Return [x, y] of the center of cell containing provided text 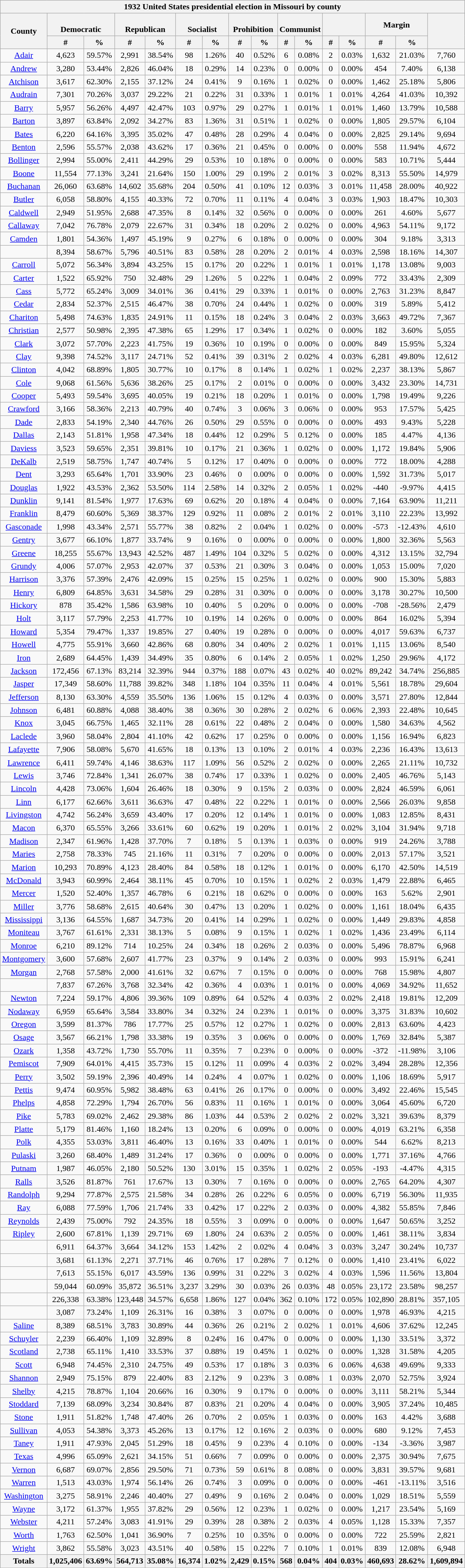
4,205 [446, 1352]
5,677 [446, 213]
3,045 [65, 723]
Butler [24, 200]
33.51% [412, 1339]
5,425 [446, 409]
Republican [145, 25]
2,765 [381, 1181]
4,610 [446, 527]
27.80% [412, 697]
2,621 [130, 1457]
7,367 [446, 317]
1,520 [65, 893]
35 [189, 658]
722 [381, 1535]
55.50% [412, 173]
2,566 [381, 802]
1,357 [130, 893]
4,146 [130, 762]
4,312 [381, 553]
9,474 [65, 1090]
3,631 [130, 592]
63.98% [160, 605]
Platte [24, 1129]
40.49% [160, 1077]
Stoddard [24, 1404]
3,600 [65, 959]
30.24% [412, 1247]
43.25% [160, 265]
26.07% [160, 775]
23.54% [412, 1509]
37.82% [160, 1509]
3,834 [446, 1234]
9,858 [446, 802]
2,462 [130, 1116]
55.15% [99, 1273]
41.61% [160, 972]
59 [240, 1470]
55.85% [412, 1207]
1,580 [381, 723]
37.16% [412, 1155]
2,598 [381, 252]
46.59% [412, 788]
Greene [24, 553]
33.90% [160, 474]
Howard [24, 632]
Carroll [24, 265]
Scott [24, 1365]
2,395 [130, 330]
71 [189, 1470]
130 [189, 1168]
37.12% [160, 82]
29.50% [160, 1470]
1,104 [130, 1391]
29.14% [412, 134]
47.40% [160, 1417]
1,041 [130, 1535]
Schuyler [24, 1339]
4,264 [381, 95]
3,905 [381, 1404]
Margin [397, 25]
4.47% [412, 435]
Dent [24, 474]
65.09% [99, 1457]
47.35% [160, 213]
Morgan [24, 972]
18.51% [412, 1496]
7,837 [65, 985]
17,349 [65, 684]
1,328 [381, 1352]
23.30% [412, 383]
34.92% [412, 985]
3,166 [65, 409]
60.99% [99, 880]
4,775 [65, 645]
3,862 [65, 1548]
69.07% [99, 1470]
3,502 [65, 1077]
1,053 [381, 566]
3,811 [130, 1142]
Newton [24, 998]
4,623 [65, 55]
4,088 [130, 710]
4,155 [130, 200]
57.39% [99, 579]
5,957 [65, 108]
64.01% [99, 1064]
18.04% [412, 906]
2,236 [381, 749]
Atchison [24, 82]
58.60% [99, 684]
1,769 [381, 1038]
33.74% [160, 540]
6,241 [446, 959]
Howell [24, 645]
0.97% [215, 108]
6,061 [446, 788]
38.37% [160, 514]
Bollinger [24, 160]
1.49% [215, 553]
Clark [24, 343]
59.17% [99, 998]
0.92% [215, 514]
Hickory [24, 605]
32.36% [412, 540]
Warren [24, 1483]
Reynolds [24, 1221]
18.69% [412, 1077]
52 [189, 356]
31.23% [412, 291]
61.37% [99, 1509]
4,211 [65, 1522]
3,943 [65, 880]
Wayne [24, 1509]
36.51% [160, 1286]
2,000 [130, 972]
13,613 [446, 749]
102,890 [381, 1299]
4,423 [446, 1024]
15.95% [412, 343]
55.77% [160, 527]
Bates [24, 134]
0.67% [215, 972]
-708 [381, 605]
3,695 [130, 396]
2,310 [130, 1365]
1,706 [130, 1207]
Pemiscot [24, 1064]
Camden [24, 239]
6.62% [412, 1142]
26,060 [65, 186]
Callaway [24, 226]
Cole [24, 383]
77.13% [99, 173]
2,092 [130, 121]
29.22% [160, 95]
172,456 [65, 671]
3,275 [65, 1496]
67.81% [99, 1234]
Ripley [24, 1234]
37.24% [412, 1404]
4,355 [65, 1142]
2,362 [130, 487]
44.76% [160, 422]
1,130 [381, 1339]
6,281 [381, 356]
2,045 [130, 1443]
56.26% [99, 108]
3,584 [130, 1011]
63 [189, 1090]
35.42% [99, 605]
0.49% [215, 1496]
1,596 [381, 1273]
-12.43% [412, 527]
Perry [24, 1077]
68.09% [99, 1404]
56.34% [99, 265]
1,763 [65, 1535]
6,435 [446, 906]
65 [189, 330]
34.12% [160, 1247]
4,742 [65, 815]
66.75% [99, 723]
2,575 [130, 1194]
10,645 [446, 710]
4,069 [381, 985]
Lafayette [24, 749]
3,064 [381, 1103]
Benton [24, 147]
4,806 [130, 998]
35.68% [160, 186]
9.43% [412, 422]
34.01% [160, 291]
2,143 [65, 435]
Henry [24, 592]
16.43% [412, 749]
4,638 [381, 1365]
Communist [300, 25]
42.47% [160, 108]
3,521 [446, 854]
4,006 [65, 566]
36.63% [160, 802]
65.24% [99, 291]
8,394 [65, 252]
3,523 [65, 448]
-193 [381, 1168]
22.88% [412, 880]
Miller [24, 906]
Chariton [24, 317]
37.62% [412, 1325]
35.02% [160, 134]
5,344 [446, 1391]
182 [381, 330]
919 [381, 841]
7,020 [446, 566]
6,210 [65, 946]
2,571 [130, 527]
72 [189, 200]
1.06% [215, 697]
1.80% [215, 1234]
0.73% [215, 1470]
0.66% [215, 1457]
Dunklin [24, 501]
32.11% [160, 723]
1.36% [215, 121]
12.85% [412, 815]
67.26% [99, 985]
2,237 [381, 369]
4,766 [446, 1155]
32.84% [412, 1038]
Buchanan [24, 186]
1,465 [130, 723]
55.00% [99, 160]
3,372 [446, 1339]
30.84% [160, 1404]
33.80% [160, 1011]
Daviess [24, 448]
87 [189, 1404]
5.62% [412, 893]
16,374 [189, 1561]
52.75% [412, 1378]
5,883 [446, 579]
792 [130, 1221]
15,545 [446, 1090]
Monroe [24, 946]
5,867 [446, 369]
5,179 [65, 1129]
3,688 [446, 1417]
7,042 [65, 226]
4,315 [446, 1168]
12,844 [446, 697]
11.94% [412, 147]
Audrain [24, 95]
13,943 [130, 553]
83,214 [130, 671]
3,432 [381, 383]
2,405 [381, 775]
Macon [24, 828]
7,301 [65, 95]
31.83% [412, 1011]
2,607 [130, 959]
2,596 [65, 147]
28.28% [412, 1064]
6,687 [65, 1470]
1,337 [130, 632]
1.00% [215, 173]
2,223 [130, 343]
Scotland [24, 1352]
Harrison [24, 579]
43.72% [99, 1051]
-461 [381, 1483]
Jefferson [24, 697]
3,677 [65, 540]
30.77% [160, 369]
3,571 [381, 697]
8,479 [65, 514]
Livingston [24, 815]
1,489 [130, 1155]
37.71% [160, 1260]
6,720 [446, 1103]
9.18% [412, 239]
Barry [24, 108]
41.10% [160, 736]
2,689 [65, 658]
12,209 [446, 998]
Mercer [24, 893]
2,519 [65, 461]
Barton [24, 121]
DeKalb [24, 461]
1,439 [130, 658]
4,559 [130, 697]
3,897 [65, 121]
59.63% [412, 632]
5,324 [446, 343]
58.68% [99, 906]
Shelby [24, 1391]
Shannon [24, 1378]
3,768 [130, 985]
Nodaway [24, 1011]
0.42% [215, 1207]
2,824 [381, 788]
Socialist [202, 25]
Montgomery [24, 959]
61.96% [99, 841]
786 [130, 1024]
Osage [24, 1038]
11,211 [446, 501]
1,701 [130, 474]
8,213 [446, 1142]
1,513 [65, 1483]
41.03% [412, 95]
204 [189, 186]
63.90% [412, 501]
19.81% [412, 998]
45.60% [412, 1103]
63.60% [412, 1024]
4,963 [381, 226]
81.87% [99, 1181]
19.49% [412, 396]
2,476 [130, 579]
3,776 [65, 906]
Worth [24, 1535]
6,017 [130, 1273]
21.03% [412, 55]
3,313 [446, 239]
59.57% [99, 55]
7,139 [65, 1404]
117 [189, 762]
1,522 [65, 278]
65.55% [99, 828]
28.00% [412, 186]
32.48% [160, 278]
Dallas [24, 435]
5,412 [446, 304]
55.70% [160, 1051]
879 [130, 1378]
43.59% [160, 1273]
3,783 [130, 1325]
42.07% [160, 566]
31.73% [412, 474]
60 [189, 828]
Douglas [24, 487]
Jackson [24, 671]
43.34% [99, 527]
26.46% [160, 788]
114 [189, 487]
11,652 [446, 985]
2,464 [130, 880]
McDonald [24, 880]
3.29% [215, 1286]
1,029 [381, 1496]
12,245 [446, 1325]
0.99% [215, 1273]
51.29% [160, 1443]
70.89% [99, 867]
6,737 [446, 632]
5,917 [446, 1077]
Cedar [24, 304]
11,554 [65, 173]
21.74% [160, 1207]
56.14% [160, 1483]
Polk [24, 1142]
46.04% [160, 68]
109 [189, 998]
-28.56% [412, 605]
3,924 [446, 1378]
454 [381, 68]
50.65% [412, 1221]
3,492 [381, 1090]
24.26% [412, 841]
64.45% [99, 658]
Pike [24, 1116]
44.29% [160, 160]
Maries [24, 854]
14,519 [446, 867]
60.09% [99, 1286]
29.83% [412, 920]
34.74% [412, 671]
-134 [381, 1443]
0.57% [215, 1024]
39.81% [160, 448]
53.50% [160, 487]
11,788 [130, 684]
6,114 [446, 933]
1,771 [381, 1155]
66.10% [99, 540]
2,763 [381, 291]
Franklin [24, 514]
81.37% [99, 1024]
Christian [24, 330]
493 [381, 422]
1,139 [130, 1234]
2,738 [65, 1352]
Caldwell [24, 213]
8,540 [446, 645]
46.40% [160, 1142]
78.33% [99, 854]
103 [189, 108]
51.82% [99, 1417]
45.26% [160, 1430]
13.08% [412, 265]
3,611 [130, 802]
-4.47% [412, 1168]
52.37% [99, 304]
8,847 [446, 291]
1,647 [381, 1221]
10,303 [446, 200]
72.29% [99, 1103]
62.50% [99, 1535]
7,453 [446, 1430]
Vernon [24, 1470]
1,128 [381, 1522]
172 [331, 1299]
1,178 [381, 265]
6,022 [446, 1260]
2,213 [130, 409]
58.75% [99, 461]
0.89% [215, 998]
38.40% [160, 710]
Cooper [24, 396]
404 [331, 1561]
50.52% [160, 1168]
81.46% [99, 1129]
57.17% [412, 854]
3,664 [130, 1247]
41.91% [160, 1522]
1,748 [130, 1417]
185 [381, 435]
1,800 [381, 540]
15.00% [412, 566]
Marion [24, 867]
6,465 [446, 880]
19.84% [412, 448]
6,411 [65, 762]
47.38% [160, 330]
59.74% [99, 762]
Saline [24, 1325]
10,500 [446, 592]
558 [381, 147]
18.16% [412, 252]
2.58% [215, 487]
56.30% [412, 1194]
73.06% [99, 788]
1,586 [130, 605]
1,801 [65, 239]
5,387 [446, 1038]
1,115 [381, 645]
0.76% [215, 1260]
41.65% [160, 749]
45.19% [160, 239]
2,180 [130, 1168]
79.47% [99, 632]
1,978 [381, 1312]
1,083 [381, 815]
3,599 [65, 1024]
-440 [381, 487]
2,834 [65, 304]
21.64% [160, 173]
5,369 [130, 514]
3,106 [446, 1051]
25.59% [412, 1535]
Holt [24, 619]
75.00% [99, 1221]
5,559 [446, 1496]
3,494 [381, 1064]
41.75% [160, 343]
61.61% [99, 933]
40.64% [160, 906]
Linn [24, 802]
3,023 [130, 1548]
Andrew [24, 68]
6,138 [446, 68]
46.05% [99, 1168]
15.30% [412, 579]
1.42% [215, 1247]
4,042 [65, 369]
39.63% [412, 1116]
Wright [24, 1548]
2,813 [381, 1024]
Jasper [24, 684]
5,496 [381, 946]
1,922 [65, 487]
487 [189, 553]
Washington [24, 1496]
3.60% [412, 330]
5,561 [381, 684]
5,143 [446, 775]
3,247 [381, 1247]
3,746 [65, 775]
1.18% [215, 684]
54.38% [99, 1430]
50.98% [99, 330]
35.08% [160, 1561]
-13.11% [412, 1483]
4,807 [446, 972]
40.05% [160, 396]
14,602 [130, 186]
0.11% [265, 200]
900 [381, 579]
63.84% [99, 121]
10.25% [160, 946]
4,019 [381, 1129]
43 [286, 671]
1,730 [130, 1051]
3,660 [130, 645]
68.51% [99, 1325]
Carter [24, 278]
2,429 [240, 1561]
188 [240, 671]
74.45% [99, 1365]
6,220 [65, 134]
3,321 [381, 1116]
33.53% [160, 1352]
5,444 [446, 160]
1932 United States presidential election in Missouri by county [232, 7]
3,241 [130, 173]
3,009 [130, 291]
5,493 [65, 396]
5,636 [130, 383]
42.09% [160, 579]
4,172 [446, 658]
261 [381, 213]
29.38% [160, 1116]
49.80% [412, 356]
1,460 [381, 108]
64.55% [99, 920]
18.78% [412, 684]
46.76% [412, 775]
65.92% [99, 278]
Iron [24, 658]
Laclede [24, 736]
3.01% [215, 1168]
Lincoln [24, 788]
Phelps [24, 1103]
7,164 [381, 501]
16.02% [412, 619]
34.73% [160, 920]
5,072 [65, 265]
30.94% [412, 1457]
22.40% [160, 1378]
43.40% [160, 815]
21.11% [412, 762]
59.65% [99, 448]
23.41% [412, 1260]
66.21% [99, 1038]
2,038 [130, 147]
5,169 [446, 1509]
2,901 [446, 893]
58.21% [412, 1391]
14,979 [446, 173]
13.15% [412, 553]
5,772 [65, 291]
43.51% [160, 1548]
55.67% [99, 553]
9,398 [65, 356]
9,694 [446, 134]
4,606 [381, 1325]
5,906 [446, 448]
2,393 [381, 710]
1,436 [381, 933]
18,255 [65, 553]
30.27% [412, 592]
Pulaski [24, 1155]
17.57% [412, 409]
19.85% [160, 632]
1,025,406 [65, 1561]
1,449 [381, 920]
2,826 [130, 68]
36.90% [160, 1535]
839 [381, 1548]
3,663 [381, 317]
13.06% [412, 645]
5,017 [446, 474]
9,226 [446, 396]
58.04% [99, 736]
74.52% [99, 356]
3,110 [381, 514]
3,234 [130, 1404]
2,615 [130, 906]
5,796 [130, 252]
65.11% [99, 1352]
-11.98% [412, 1051]
49.69% [412, 1365]
64.37% [99, 1247]
10,485 [446, 1404]
5,982 [130, 1090]
750 [130, 278]
1,161 [381, 906]
68.89% [99, 369]
15.91% [412, 959]
6,370 [65, 828]
9.12% [412, 1430]
2,821 [446, 1535]
3,987 [446, 1443]
714 [130, 946]
43.62% [160, 147]
7.40% [412, 68]
58.80% [99, 200]
1,172 [381, 448]
362 [286, 1299]
6,658 [189, 1299]
-9.97% [412, 487]
14,731 [446, 383]
0.82% [215, 527]
460,693 [381, 1561]
3,659 [130, 815]
2,439 [65, 1221]
3,375 [381, 1011]
24.91% [160, 317]
35,872 [130, 1286]
40.51% [160, 252]
6,058 [65, 200]
33.43% [412, 278]
2,351 [130, 448]
98,257 [446, 1286]
57.68% [99, 959]
64.85% [99, 592]
26.70% [160, 1103]
20.66% [160, 1391]
2.12% [215, 1378]
47.93% [99, 1443]
59.19% [99, 1077]
2,600 [65, 1234]
63.69% [99, 1561]
3,104 [381, 828]
57.07% [99, 566]
33.61% [160, 828]
48 [331, 1286]
57.79% [99, 619]
Putnam [24, 1168]
26.31% [160, 1312]
768 [381, 972]
Gentry [24, 540]
1.03% [215, 1116]
57.70% [99, 343]
4,307 [446, 1181]
3,087 [65, 1312]
29,604 [446, 684]
3,894 [130, 265]
1,604 [130, 788]
-573 [381, 527]
3,526 [65, 1181]
84 [189, 867]
35.73% [160, 1064]
18.00% [412, 461]
28.81% [412, 1299]
59,044 [65, 1286]
680 [381, 1430]
16.94% [412, 736]
12.08% [412, 1548]
0.63% [265, 1234]
25.18% [412, 82]
5,563 [446, 540]
County [24, 31]
64.16% [99, 134]
2,239 [65, 1339]
Texas [24, 1457]
1,903 [381, 200]
34.57% [160, 1299]
77.59% [99, 1207]
3,960 [65, 736]
36 [189, 291]
51.95% [99, 213]
98 [189, 55]
46.93% [412, 1312]
60.88% [99, 710]
55.58% [99, 1548]
35.50% [160, 697]
3,293 [65, 474]
Democratic [81, 25]
21.58% [160, 1194]
Webster [24, 1522]
0.51% [265, 121]
12,612 [446, 356]
68 [189, 645]
61.13% [99, 1260]
18.24% [160, 1129]
23.58% [412, 1286]
1,687 [130, 920]
-3.36% [412, 1443]
9,003 [446, 265]
Moniteau [24, 933]
2,418 [381, 998]
Ozark [24, 1051]
2,013 [381, 854]
3,516 [446, 1483]
12,356 [446, 1064]
59.54% [99, 396]
11.56% [412, 1273]
5,228 [446, 422]
2,994 [65, 160]
1,462 [381, 82]
13.79% [412, 108]
21.16% [160, 854]
1,160 [130, 1129]
2,411 [130, 160]
61.56% [99, 383]
39 [240, 356]
7,357 [446, 1522]
68.40% [99, 1155]
Madison [24, 841]
Taney [24, 1443]
18.47% [412, 200]
5,783 [65, 1116]
37.70% [160, 841]
13,992 [446, 514]
153 [189, 1247]
33.38% [160, 1038]
4,288 [446, 461]
Stone [24, 1417]
3,178 [381, 592]
22.46% [412, 1090]
6,809 [65, 592]
2,070 [381, 1378]
4,017 [381, 632]
2,375 [381, 1457]
38.54% [160, 55]
2,253 [130, 619]
544 [381, 1142]
22.23% [412, 514]
54.19% [99, 422]
864 [381, 619]
55.91% [99, 645]
1,428 [130, 841]
Crawford [24, 409]
1,217 [381, 1509]
11,458 [381, 186]
4,136 [446, 435]
28.40% [160, 867]
41 [240, 186]
3,252 [446, 1221]
32,794 [446, 553]
34.58% [160, 592]
39.57% [412, 1470]
8,431 [446, 815]
54.11% [412, 226]
2,340 [130, 422]
3,172 [65, 1509]
129 [189, 514]
2,758 [65, 854]
745 [130, 854]
6,911 [65, 1247]
1,794 [130, 1103]
39.82% [160, 684]
Grundy [24, 566]
4,382 [381, 1207]
3,037 [130, 95]
46.78% [160, 893]
86 [189, 1116]
30.89% [160, 1325]
52.40% [99, 893]
1,156 [381, 736]
34.49% [160, 658]
1,250 [381, 658]
10,293 [65, 867]
878 [65, 605]
8,130 [65, 697]
348 [189, 684]
5,394 [446, 619]
4.60% [412, 213]
3,136 [65, 920]
2,271 [130, 1260]
944 [189, 671]
2,577 [65, 330]
3,567 [65, 1038]
1.02% [215, 1561]
64.20% [412, 1181]
2,347 [65, 841]
Prohibition [253, 25]
6,088 [65, 1207]
7,909 [65, 1064]
849 [381, 343]
319 [381, 304]
24.71% [160, 356]
62.30% [99, 82]
3,767 [65, 933]
123,448 [130, 1299]
8,313 [381, 173]
10.71% [412, 160]
1,479 [381, 880]
31.94% [412, 828]
74.63% [99, 317]
89.12% [99, 946]
6,104 [446, 121]
10,588 [446, 108]
9,333 [446, 1365]
3,111 [381, 1391]
2,856 [130, 1470]
14,307 [446, 252]
1.29% [215, 330]
8,379 [446, 1116]
42.50% [412, 867]
2,331 [130, 933]
28.62% [412, 1561]
34.15% [160, 1457]
63.30% [99, 697]
3,237 [189, 1286]
3,083 [130, 1522]
9,172 [446, 226]
3,617 [65, 82]
38.63% [160, 762]
1,592 [381, 474]
1,958 [130, 435]
32.89% [160, 1339]
3,280 [65, 68]
0.88% [215, 1352]
3,395 [130, 134]
7,675 [446, 1457]
32.34% [160, 985]
60.60% [99, 514]
38.48% [160, 1090]
63.21% [412, 1129]
75.15% [99, 1378]
3,373 [130, 1430]
993 [381, 959]
58.36% [99, 409]
4,562 [446, 723]
Oregon [24, 1024]
2,265 [381, 762]
1,977 [130, 501]
5,354 [65, 632]
Pettis [24, 1090]
45 [189, 880]
58.67% [99, 252]
46.47% [160, 304]
4,672 [446, 147]
9,718 [446, 828]
2,396 [130, 1077]
89,242 [381, 671]
66.40% [99, 1339]
76.78% [99, 226]
-372 [381, 1051]
56.24% [99, 815]
2,833 [65, 422]
39.36% [160, 998]
Ralls [24, 1181]
26.03% [412, 802]
53.44% [99, 68]
62.66% [99, 802]
53.03% [99, 1142]
3,681 [65, 1260]
6,177 [65, 802]
3,266 [130, 828]
43.03% [99, 1483]
Gasconade [24, 527]
10,602 [446, 1011]
Adair [24, 55]
4,996 [65, 1457]
42.52% [160, 553]
6,481 [65, 710]
40.40% [160, 1496]
1,955 [130, 1509]
Totals [24, 1561]
69.02% [99, 1116]
54.36% [99, 239]
22.67% [160, 226]
1,461 [381, 1234]
2,309 [446, 278]
22.48% [412, 710]
57.24% [99, 1522]
Cass [24, 291]
Lawrence [24, 762]
2,953 [130, 566]
2,825 [381, 134]
226,338 [65, 1299]
568 [286, 1561]
40.74% [160, 461]
3,260 [65, 1155]
Clinton [24, 369]
2,991 [130, 55]
4,123 [130, 867]
Clay [24, 356]
29.96% [412, 658]
10,392 [446, 95]
Sullivan [24, 1430]
1,877 [130, 540]
7,760 [446, 55]
1,747 [130, 461]
24.75% [160, 1365]
1,341 [130, 775]
43.53% [99, 487]
81.54% [99, 501]
1.09% [215, 762]
31.24% [160, 1155]
5,670 [130, 749]
2,246 [130, 1496]
4,053 [65, 1430]
72.84% [99, 775]
40,922 [446, 186]
51 [189, 1457]
10,737 [446, 1247]
127 [240, 1299]
9,068 [65, 383]
31.58% [412, 1352]
24.35% [160, 1221]
0.46% [215, 474]
23,172 [381, 1286]
49.72% [412, 317]
40.79% [160, 409]
57.58% [99, 972]
Randolph [24, 1194]
55.57% [99, 147]
1,632 [381, 55]
3,376 [65, 579]
0.39% [215, 1522]
256,885 [446, 671]
150 [189, 173]
29.71% [160, 1234]
11,935 [446, 1194]
51.81% [99, 435]
46 [189, 1260]
4,497 [130, 108]
6,968 [446, 946]
4.42% [412, 1417]
67.13% [99, 671]
1,497 [130, 239]
7,906 [65, 749]
32.39% [160, 671]
9,294 [65, 1194]
2,515 [130, 304]
5,806 [446, 82]
2,079 [130, 226]
34.63% [412, 723]
2,155 [130, 82]
17.77% [160, 1024]
5,498 [65, 317]
7,613 [65, 1273]
6,358 [446, 1129]
58.08% [99, 749]
953 [381, 409]
Mississippi [24, 920]
1,987 [65, 1168]
3,072 [65, 343]
63.68% [99, 186]
15.33% [412, 1522]
38.26% [160, 383]
73.24% [99, 1312]
3,831 [381, 1470]
357,105 [446, 1299]
17.63% [160, 501]
4,428 [65, 788]
583 [381, 160]
1,358 [65, 1051]
70.26% [99, 95]
63.38% [99, 1299]
23.49% [412, 933]
5.89% [412, 304]
6,959 [65, 1011]
2,688 [130, 213]
1,835 [130, 317]
60.95% [99, 1090]
6,719 [381, 1194]
29.57% [412, 121]
64 [240, 998]
1,998 [65, 527]
2,768 [65, 972]
1,609,894 [446, 1561]
564,713 [130, 1561]
Knox [24, 723]
3,788 [446, 841]
Dade [24, 422]
Boone [24, 173]
1,106 [381, 1077]
Ray [24, 1207]
34.27% [160, 121]
47.34% [160, 435]
9,141 [65, 501]
5,055 [446, 330]
58.91% [99, 1496]
2,479 [446, 605]
304 [381, 239]
40.33% [160, 200]
Johnson [24, 710]
9,681 [446, 1470]
6,170 [381, 867]
8,389 [65, 1325]
2,804 [130, 736]
7,846 [446, 1207]
6,823 [446, 736]
761 [130, 1181]
77.87% [99, 1194]
10,732 [446, 762]
15.98% [412, 972]
7,224 [65, 998]
17.67% [160, 1181]
42.86% [160, 645]
13,804 [446, 1273]
Lewis [24, 775]
49 [189, 1365]
1,974 [130, 1483]
1.86% [215, 1299]
